Return the (x, y) coordinate for the center point of the cell that contains the specified text.  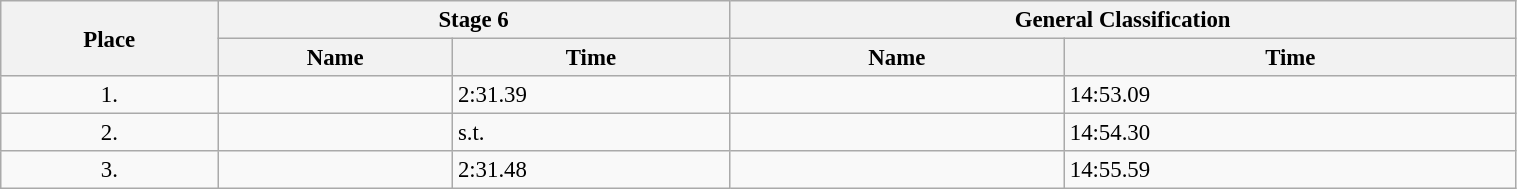
General Classification (1122, 20)
2. (110, 133)
Stage 6 (474, 20)
Place (110, 38)
s.t. (592, 133)
2:31.48 (592, 170)
1. (110, 95)
14:55.59 (1290, 170)
2:31.39 (592, 95)
3. (110, 170)
14:54.30 (1290, 133)
14:53.09 (1290, 95)
